Find where the given text appears and provide that cell's center as (x, y) coordinate. 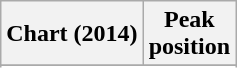
Peakposition (189, 34)
Chart (2014) (72, 34)
